Scan for the cell matching the given text and deliver its (X, Y) coordinate at center. 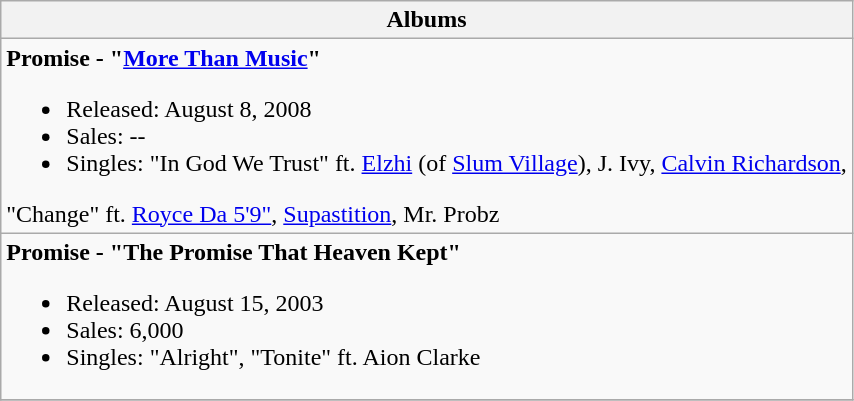
Albums (427, 20)
Promise - "The Promise That Heaven Kept"Released: August 15, 2003Sales: 6,000Singles: "Alright", "Tonite" ft. Aion Clarke (427, 316)
